Locate the cell with the specified text and output its (x, y) center coordinate. 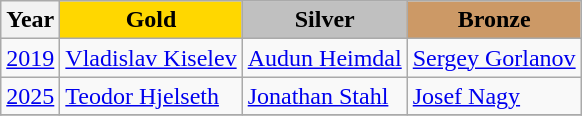
2019 (30, 58)
Audun Heimdal (324, 58)
Bronze (494, 20)
Jonathan Stahl (324, 96)
Sergey Gorlanov (494, 58)
Year (30, 20)
Vladislav Kiselev (151, 58)
2025 (30, 96)
Silver (324, 20)
Gold (151, 20)
Teodor Hjelseth (151, 96)
Josef Nagy (494, 96)
